Return (x, y) of the center of cell containing provided text 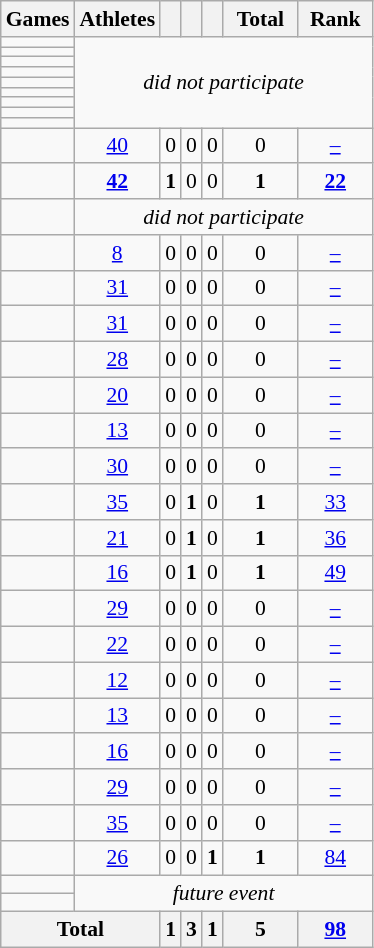
5 (260, 930)
28 (117, 360)
42 (117, 182)
30 (117, 467)
26 (117, 858)
20 (117, 395)
Rank (336, 19)
3 (192, 930)
84 (336, 858)
33 (336, 502)
Athletes (117, 19)
Games (38, 19)
8 (117, 253)
12 (117, 680)
40 (117, 146)
98 (336, 930)
36 (336, 538)
future event (223, 894)
21 (117, 538)
49 (336, 573)
